From the cell containing the given text, extract its center point as [X, Y] coordinate. 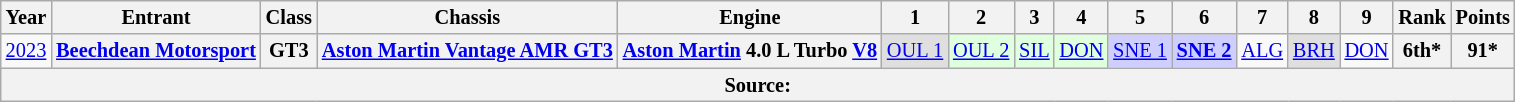
1 [915, 17]
SNE 1 [1140, 51]
ALG [1262, 51]
Year [26, 17]
OUL 1 [915, 51]
Class [289, 17]
6th* [1422, 51]
2 [981, 17]
4 [1081, 17]
7 [1262, 17]
5 [1140, 17]
Entrant [156, 17]
OUL 2 [981, 51]
Beechdean Motorsport [156, 51]
GT3 [289, 51]
SNE 2 [1204, 51]
Aston Martin 4.0 L Turbo V8 [750, 51]
SIL [1034, 51]
9 [1367, 17]
2023 [26, 51]
BRH [1314, 51]
Points [1483, 17]
Aston Martin Vantage AMR GT3 [468, 51]
91* [1483, 51]
8 [1314, 17]
Rank [1422, 17]
Source: [758, 85]
3 [1034, 17]
Chassis [468, 17]
Engine [750, 17]
6 [1204, 17]
